Scan for the cell matching the given text and deliver its (x, y) coordinate at center. 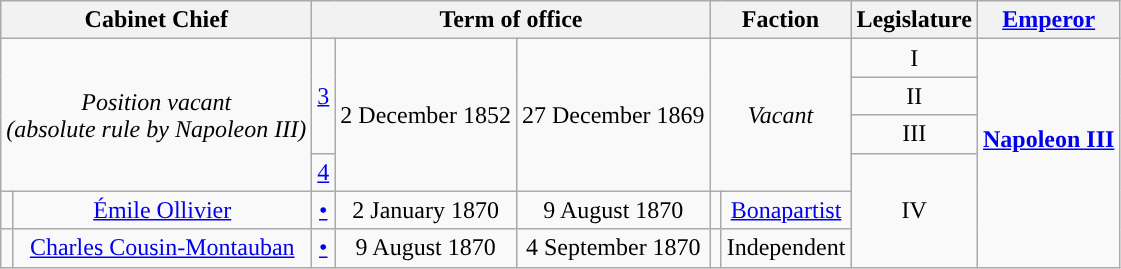
Charles Cousin-Montauban (162, 248)
Vacant (780, 115)
Faction (780, 20)
4 September 1870 (613, 248)
Position vacant(absolute rule by Napoleon III) (156, 115)
27 December 1869 (613, 115)
Émile Ollivier (162, 210)
III (914, 134)
4 (324, 172)
Term of office (511, 20)
Emperor (1048, 20)
3 (324, 96)
Legislature (914, 20)
2 January 1870 (426, 210)
Bonapartist (786, 210)
I (914, 58)
Independent (786, 248)
Cabinet Chief (156, 20)
2 December 1852 (426, 115)
IV (914, 210)
II (914, 96)
Napoleon III (1048, 153)
